Identify which cell holds the provided text, then report its (X, Y) central coordinate. 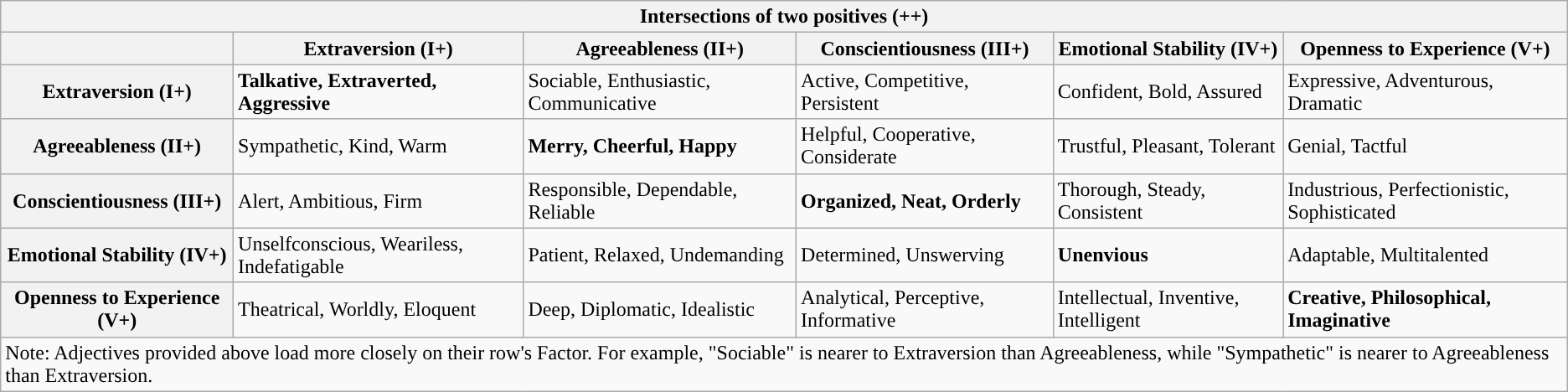
Industrious, Perfectionistic, Sophisticated (1426, 201)
Genial, Tactful (1426, 146)
Helpful, Cooperative, Considerate (925, 146)
Active, Competitive, Persistent (925, 92)
Intersections of two positives (++) (784, 17)
Unselfconscious, Weariless, Indefatigable (379, 255)
Expressive, Adventurous, Dramatic (1426, 92)
Responsible, Dependable, Reliable (660, 201)
Confident, Bold, Assured (1168, 92)
Organized, Neat, Orderly (925, 201)
Deep, Diplomatic, Idealistic (660, 310)
Alert, Ambitious, Firm (379, 201)
Unenvious (1168, 255)
Trustful, Pleasant, Tolerant (1168, 146)
Patient, Relaxed, Undemanding (660, 255)
Sympathetic, Kind, Warm (379, 146)
Theatrical, Worldly, Eloquent (379, 310)
Talkative, Extraverted, Aggressive (379, 92)
Analytical, Perceptive, Informative (925, 310)
Creative, Philosophical, Imaginative (1426, 310)
Intellectual, Inventive, Intelligent (1168, 310)
Sociable, Enthusiastic, Communicative (660, 92)
Adaptable, Multitalented (1426, 255)
Merry, Cheerful, Happy (660, 146)
Thorough, Steady, Consistent (1168, 201)
Determined, Unswerving (925, 255)
